Return the (X, Y) coordinate for the center point of the cell that contains the specified text.  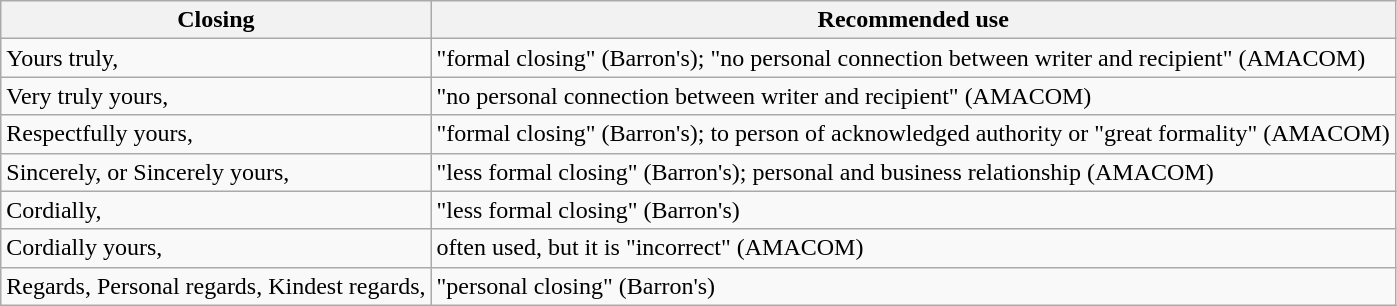
"less formal closing" (Barron's); personal and business relationship (AMACOM) (913, 172)
Cordially yours, (216, 248)
Yours truly, (216, 58)
often used, but it is "incorrect" (AMACOM) (913, 248)
Cordially, (216, 210)
Closing (216, 20)
"formal closing" (Barron's); "no personal connection between writer and recipient" (AMACOM) (913, 58)
Recommended use (913, 20)
"no personal connection between writer and recipient" (AMACOM) (913, 96)
"formal closing" (Barron's); to person of acknowledged authority or "great formality" (AMACOM) (913, 134)
Very truly yours, (216, 96)
Respectfully yours, (216, 134)
"less formal closing" (Barron's) (913, 210)
Regards, Personal regards, Kindest regards, (216, 286)
Sincerely, or Sincerely yours, (216, 172)
"personal closing" (Barron's) (913, 286)
